Scan for the cell matching the given text and deliver its (x, y) coordinate at center. 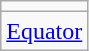
Equator (44, 31)
